Find where the given text appears and provide that cell's center as [X, Y] coordinate. 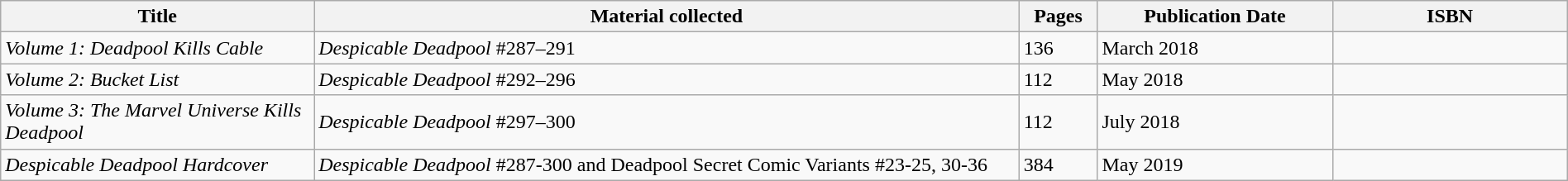
136 [1059, 48]
Title [157, 17]
ISBN [1450, 17]
Despicable Deadpool Hardcover [157, 164]
Volume 2: Bucket List [157, 79]
March 2018 [1215, 48]
May 2019 [1215, 164]
Volume 1: Deadpool Kills Cable [157, 48]
Despicable Deadpool #297–300 [667, 122]
384 [1059, 164]
May 2018 [1215, 79]
Despicable Deadpool #287–291 [667, 48]
Despicable Deadpool #292–296 [667, 79]
Volume 3: The Marvel Universe Kills Deadpool [157, 122]
Material collected [667, 17]
Publication Date [1215, 17]
July 2018 [1215, 122]
Despicable Deadpool #287-300 and Deadpool Secret Comic Variants #23-25, 30-36 [667, 164]
Pages [1059, 17]
